Return [x, y] of the center of cell containing provided text 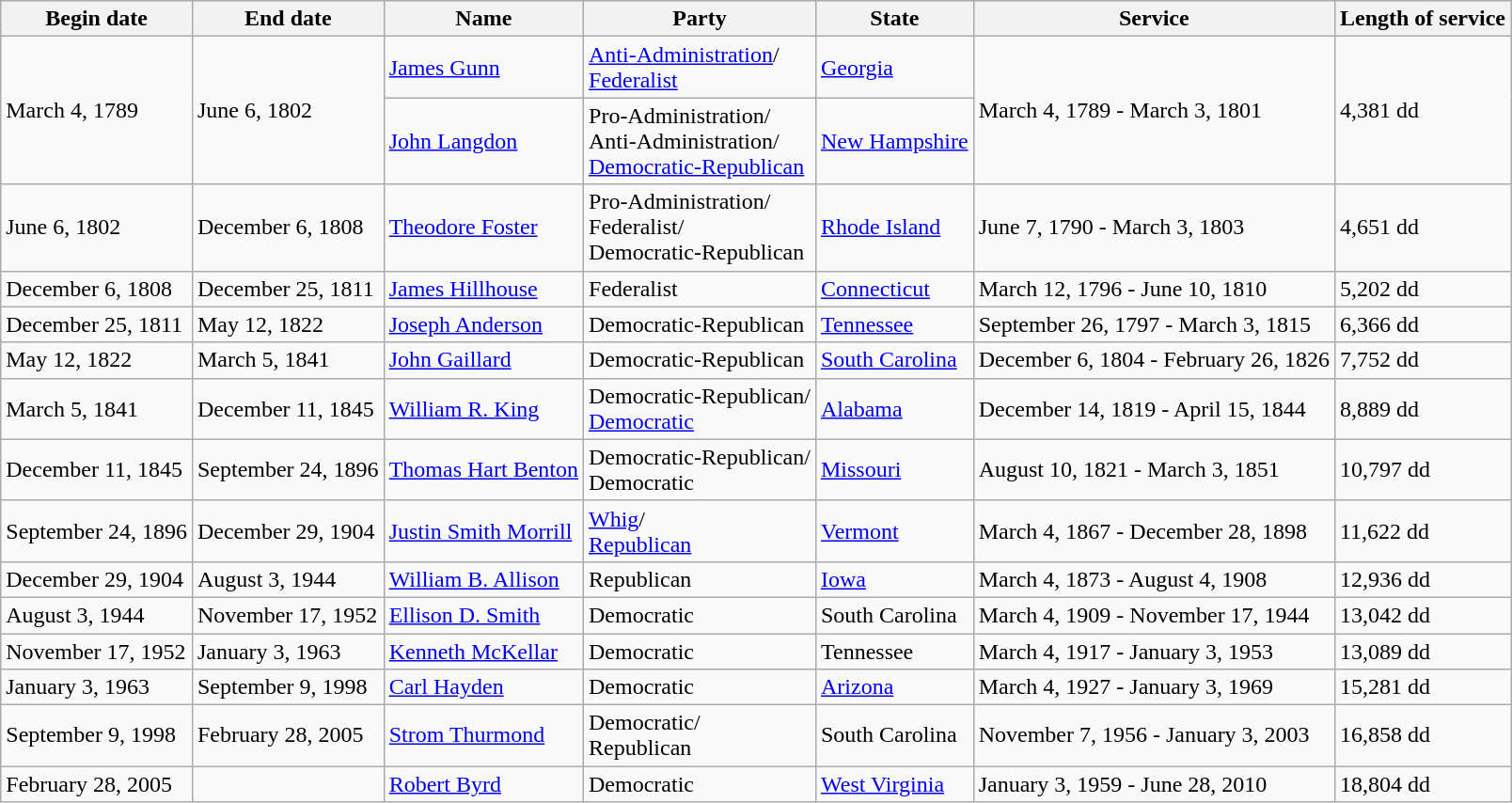
Name [483, 19]
June 7, 1790 - March 3, 1803 [1154, 228]
James Gunn [483, 68]
13,042 dd [1422, 615]
Vermont [894, 530]
Ellison D. Smith [483, 615]
Missouri [894, 470]
Rhode Island [894, 228]
Connecticut [894, 289]
6,366 dd [1422, 324]
West Virginia [894, 784]
State [894, 19]
5,202 dd [1422, 289]
Carl Hayden [483, 687]
Georgia [894, 68]
September 26, 1797 - March 3, 1815 [1154, 324]
Alabama [894, 408]
16,858 dd [1422, 735]
Iowa [894, 579]
Strom Thurmond [483, 735]
Republican [700, 579]
December 6, 1804 - February 26, 1826 [1154, 360]
Theodore Foster [483, 228]
End date [288, 19]
18,804 dd [1422, 784]
13,089 dd [1422, 652]
Anti-Administration/Federalist [700, 68]
John Langdon [483, 141]
15,281 dd [1422, 687]
March 4, 1873 - August 4, 1908 [1154, 579]
Whig/Republican [700, 530]
James Hillhouse [483, 289]
William R. King [483, 408]
11,622 dd [1422, 530]
Begin date [97, 19]
December 14, 1819 - April 15, 1844 [1154, 408]
10,797 dd [1422, 470]
March 4, 1789 [97, 111]
4,381 dd [1422, 111]
8,889 dd [1422, 408]
March 4, 1789 - March 3, 1801 [1154, 111]
John Gaillard [483, 360]
August 10, 1821 - March 3, 1851 [1154, 470]
Party [700, 19]
March 4, 1867 - December 28, 1898 [1154, 530]
New Hampshire [894, 141]
12,936 dd [1422, 579]
Democratic/Republican [700, 735]
Justin Smith Morrill [483, 530]
Robert Byrd [483, 784]
January 3, 1959 - June 28, 2010 [1154, 784]
March 4, 1927 - January 3, 1969 [1154, 687]
Kenneth McKellar [483, 652]
7,752 dd [1422, 360]
William B. Allison [483, 579]
March 12, 1796 - June 10, 1810 [1154, 289]
Thomas Hart Benton [483, 470]
Pro-Administration/Anti-Administration/Democratic-Republican [700, 141]
March 4, 1917 - January 3, 1953 [1154, 652]
November 7, 1956 - January 3, 2003 [1154, 735]
Length of service [1422, 19]
Federalist [700, 289]
March 4, 1909 - November 17, 1944 [1154, 615]
Joseph Anderson [483, 324]
Pro-Administration/Federalist/Democratic-Republican [700, 228]
Arizona [894, 687]
4,651 dd [1422, 228]
Service [1154, 19]
